Determine the (x, y) coordinate at the center of the cell enclosing the given text.  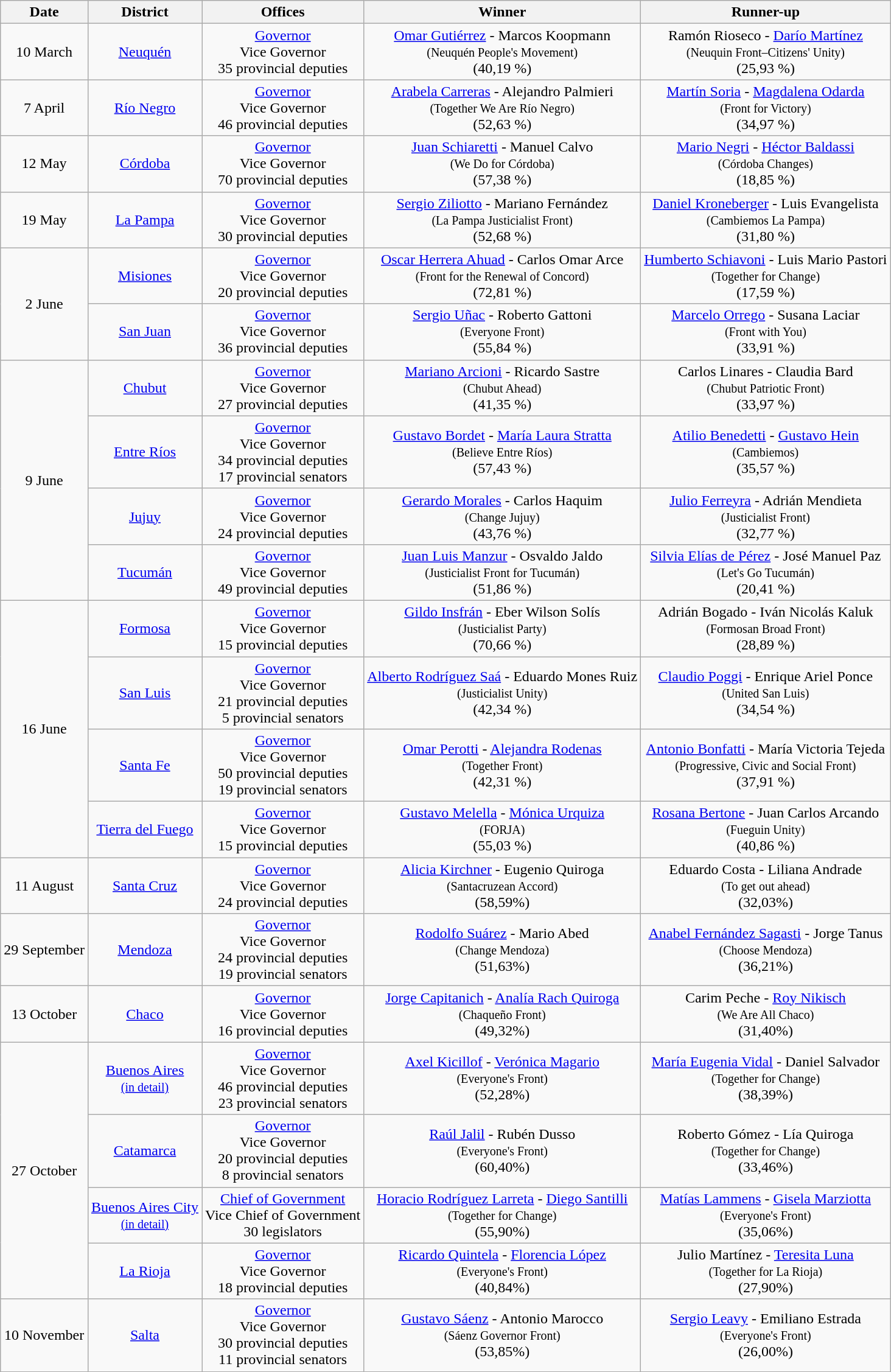
GovernorVice Governor35 provincial deputies (283, 52)
GovernorVice Governor16 provincial deputies (283, 1014)
GovernorVice Governor34 provincial deputies17 provincial senators (283, 452)
Salta (145, 1335)
Silvia Elías de Pérez - José Manuel Paz(Let's Go Tucumán)(20,41 %) (766, 572)
Date (44, 12)
Río Negro (145, 108)
2 June (44, 304)
La Pampa (145, 220)
GovernorVice Governor30 provincial deputies11 provincial senators (283, 1335)
Winner (503, 12)
Gildo Insfrán - Eber Wilson Solís(Justicialist Party)(70,66 %) (503, 628)
San Luis (145, 693)
Buenos Aires City(in detail) (145, 1215)
GovernorVice Governor24 provincial deputies19 provincial senators (283, 950)
Chubut (145, 388)
Carim Peche - Roy Nikisch(We Are All Chaco)(31,40%) (766, 1014)
GovernorVice Governor36 provincial deputies (283, 332)
Horacio Rodríguez Larreta - Diego Santilli(Together for Change)(55,90%) (503, 1215)
Rosana Bertone - Juan Carlos Arcando(Fueguin Unity)(40,86 %) (766, 830)
Gustavo Melella - Mónica Urquiza(FORJA)(55,03 %) (503, 830)
Runner-up (766, 12)
Carlos Linares - Claudia Bard(Chubut Patriotic Front)(33,97 %) (766, 388)
Daniel Kroneberger - Luis Evangelista(Cambiemos La Pampa)(31,80 %) (766, 220)
GovernorVice Governor21 provincial deputies5 provincial senators (283, 693)
Julio Martínez - Teresita Luna(Together for La Rioja)(27,90%) (766, 1271)
Matías Lammens - Gisela Marziotta(Everyone's Front)(35,06%) (766, 1215)
Misiones (145, 276)
12 May (44, 164)
7 April (44, 108)
Neuquén (145, 52)
Omar Perotti - Alejandra Rodenas(Together Front)(42,31 %) (503, 766)
GovernorVice Governor20 provincial deputies8 provincial senators (283, 1150)
Gerardo Morales - Carlos Haquim(Change Jujuy)(43,76 %) (503, 516)
Juan Schiaretti - Manuel Calvo(We Do for Córdoba)(57,38 %) (503, 164)
Roberto Gómez - Lía Quiroga(Together for Change)(33,46%) (766, 1150)
Catamarca (145, 1150)
San Juan (145, 332)
Buenos Aires(in detail) (145, 1079)
Ramón Rioseco - Darío Martínez(Neuquin Front–Citizens' Unity)(25,93 %) (766, 52)
Alicia Kirchner - Eugenio Quiroga(Santacruzean Accord)(58,59%) (503, 886)
Humberto Schiavoni - Luis Mario Pastori(Together for Change)(17,59 %) (766, 276)
Sergio Ziliotto - Mariano Fernández(La Pampa Justicialist Front)(52,68 %) (503, 220)
Chaco (145, 1014)
13 October (44, 1014)
GovernorVice Governor20 provincial deputies (283, 276)
Juan Luis Manzur - Osvaldo Jaldo(Justicialist Front for Tucumán)(51,86 %) (503, 572)
27 October (44, 1171)
19 May (44, 220)
District (145, 12)
GovernorVice Governor18 provincial deputies (283, 1271)
Córdoba (145, 164)
La Rioja (145, 1271)
Mariano Arcioni - Ricardo Sastre(Chubut Ahead)(41,35 %) (503, 388)
Ricardo Quintela - Florencia López(Everyone's Front)(40,84%) (503, 1271)
9 June (44, 480)
GovernorVice Governor27 provincial deputies (283, 388)
Anabel Fernández Sagasti - Jorge Tanus(Choose Mendoza)(36,21%) (766, 950)
29 September (44, 950)
María Eugenia Vidal - Daniel Salvador(Together for Change)(38,39%) (766, 1079)
Tucumán (145, 572)
GovernorVice Governor70 provincial deputies (283, 164)
Offices (283, 12)
Entre Ríos (145, 452)
Martín Soria - Magdalena Odarda(Front for Victory)(34,97 %) (766, 108)
Axel Kicillof - Verónica Magario(Everyone's Front)(52,28%) (503, 1079)
GovernorVice Governor30 provincial deputies (283, 220)
Mendoza (145, 950)
Santa Fe (145, 766)
16 June (44, 729)
Antonio Bonfatti - María Victoria Tejeda(Progressive, Civic and Social Front)(37,91 %) (766, 766)
Claudio Poggi - Enrique Ariel Ponce(United San Luis)(34,54 %) (766, 693)
Mario Negri - Héctor Baldassi(Córdoba Changes)(18,85 %) (766, 164)
Jujuy (145, 516)
Marcelo Orrego - Susana Laciar(Front with You)(33,91 %) (766, 332)
GovernorVice Governor50 provincial deputies19 provincial senators (283, 766)
10 March (44, 52)
Gustavo Bordet - María Laura Stratta(Believe Entre Ríos)(57,43 %) (503, 452)
Atilio Benedetti - Gustavo Hein(Cambiemos)(35,57 %) (766, 452)
Omar Gutiérrez - Marcos Koopmann(Neuquén People's Movement)(40,19 %) (503, 52)
10 November (44, 1335)
Sergio Leavy - Emiliano Estrada(Everyone's Front)(26,00%) (766, 1335)
Sergio Uñac - Roberto Gattoni(Everyone Front)(55,84 %) (503, 332)
Arabela Carreras - Alejandro Palmieri(Together We Are Río Negro)(52,63 %) (503, 108)
GovernorVice Governor46 provincial deputies23 provincial senators (283, 1079)
Jorge Capitanich - Analía Rach Quiroga(Chaqueño Front)(49,32%) (503, 1014)
Formosa (145, 628)
Eduardo Costa - Liliana Andrade(To get out ahead)(32,03%) (766, 886)
Chief of GovernmentVice Chief of Government30 legislators (283, 1215)
Alberto Rodríguez Saá - Eduardo Mones Ruiz(Justicialist Unity)(42,34 %) (503, 693)
Rodolfo Suárez - Mario Abed(Change Mendoza)(51,63%) (503, 950)
Gustavo Sáenz - Antonio Marocco(Sáenz Governor Front)(53,85%) (503, 1335)
GovernorVice Governor49 provincial deputies (283, 572)
Raúl Jalil - Rubén Dusso(Everyone's Front)(60,40%) (503, 1150)
Julio Ferreyra - Adrián Mendieta(Justicialist Front)(32,77 %) (766, 516)
Santa Cruz (145, 886)
Adrián Bogado - Iván Nicolás Kaluk(Formosan Broad Front)(28,89 %) (766, 628)
11 August (44, 886)
GovernorVice Governor46 provincial deputies (283, 108)
Oscar Herrera Ahuad - Carlos Omar Arce(Front for the Renewal of Concord)(72,81 %) (503, 276)
Tierra del Fuego (145, 830)
